Capture the cell that displays the provided text and extract its (x, y) central coordinate. 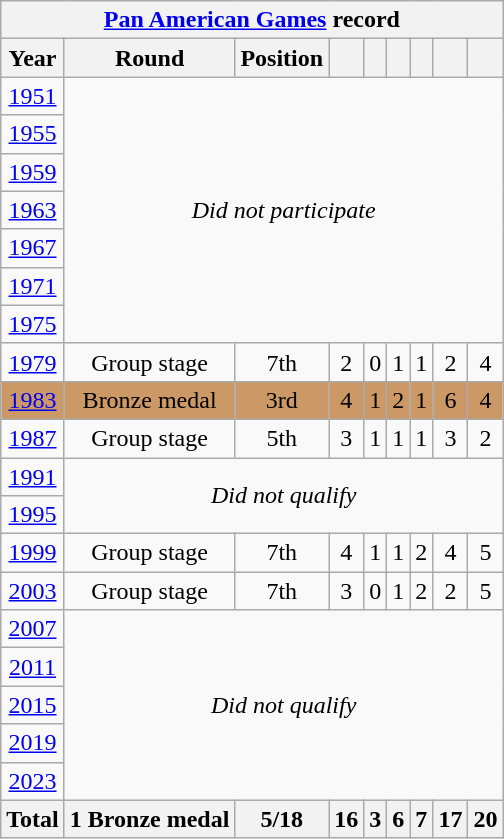
17 (450, 819)
7 (422, 819)
1967 (33, 248)
1995 (33, 515)
3rd (282, 400)
1991 (33, 477)
Bronze medal (150, 400)
1971 (33, 286)
5/18 (282, 819)
2011 (33, 667)
2019 (33, 743)
Position (282, 58)
1987 (33, 438)
Year (33, 58)
1959 (33, 172)
Round (150, 58)
1979 (33, 362)
2003 (33, 591)
1975 (33, 324)
2023 (33, 781)
1955 (33, 134)
Pan American Games record (252, 20)
16 (346, 819)
1951 (33, 96)
1963 (33, 210)
Total (33, 819)
1983 (33, 400)
Did not participate (284, 210)
2007 (33, 629)
1 Bronze medal (150, 819)
1999 (33, 553)
20 (486, 819)
2015 (33, 705)
5th (282, 438)
